Capture the cell that displays the provided text and extract its (x, y) central coordinate. 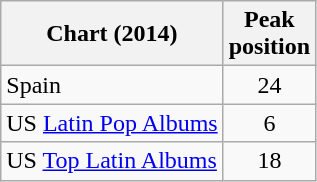
24 (269, 85)
Spain (112, 85)
US Latin Pop Albums (112, 123)
Peakposition (269, 34)
US Top Latin Albums (112, 161)
18 (269, 161)
Chart (2014) (112, 34)
6 (269, 123)
